Output the [X, Y] coordinate of the center of the cell containing the given text.  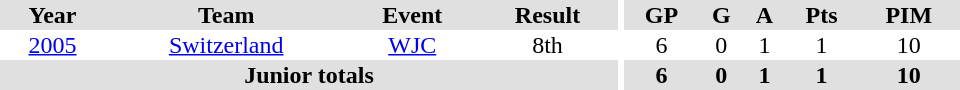
8th [548, 45]
A [765, 15]
2005 [52, 45]
Switzerland [226, 45]
GP [662, 15]
Event [412, 15]
Result [548, 15]
Pts [821, 15]
PIM [909, 15]
Team [226, 15]
Year [52, 15]
G [722, 15]
Junior totals [309, 75]
WJC [412, 45]
